Determine the (x, y) coordinate at the center of the cell enclosing the given text.  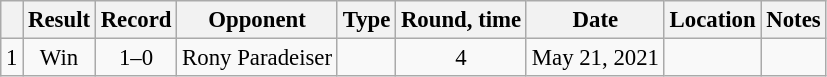
Notes (794, 20)
Round, time (462, 20)
Location (712, 20)
Result (60, 20)
1 (12, 58)
Record (136, 20)
1–0 (136, 58)
Win (60, 58)
Opponent (258, 20)
Date (595, 20)
May 21, 2021 (595, 58)
Type (366, 20)
4 (462, 58)
Rony Paradeiser (258, 58)
